For the text-containing cell, return its midpoint in [X, Y] coordinate format. 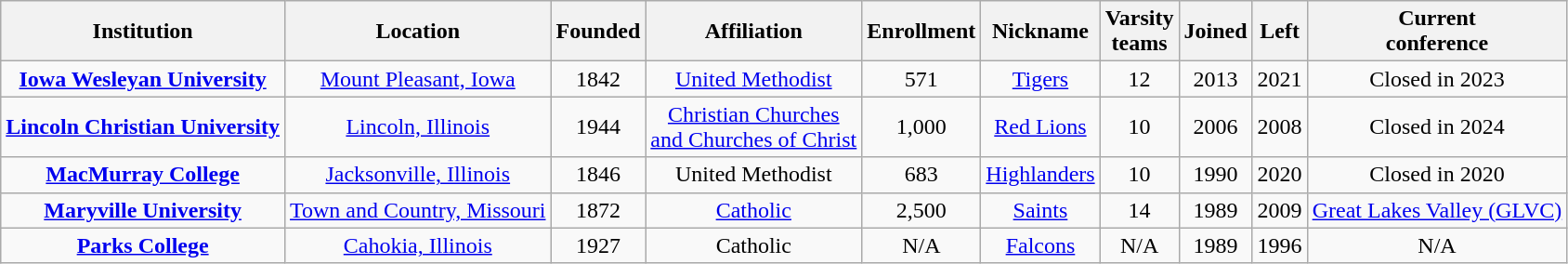
Institution [143, 32]
1996 [1280, 245]
Left [1280, 32]
Currentconference [1437, 32]
2021 [1280, 79]
2020 [1280, 175]
2009 [1280, 210]
Nickname [1040, 32]
Location [418, 32]
2008 [1280, 126]
1846 [598, 175]
2013 [1215, 79]
Cahokia, Illinois [418, 245]
1944 [598, 126]
Joined [1215, 32]
1,000 [921, 126]
Lincoln, Illinois [418, 126]
Enrollment [921, 32]
Town and Country, Missouri [418, 210]
Saints [1040, 210]
Lincoln Christian University [143, 126]
Affiliation [754, 32]
Closed in 2024 [1437, 126]
Founded [598, 32]
Red Lions [1040, 126]
Mount Pleasant, Iowa [418, 79]
Christian Churchesand Churches of Christ [754, 126]
Closed in 2023 [1437, 79]
1842 [598, 79]
Jacksonville, Illinois [418, 175]
Closed in 2020 [1437, 175]
MacMurray College [143, 175]
Maryville University [143, 210]
1872 [598, 210]
Varsityteams [1139, 32]
12 [1139, 79]
Falcons [1040, 245]
1927 [598, 245]
2006 [1215, 126]
683 [921, 175]
14 [1139, 210]
Tigers [1040, 79]
571 [921, 79]
Iowa Wesleyan University [143, 79]
Parks College [143, 245]
2,500 [921, 210]
Great Lakes Valley (GLVC) [1437, 210]
1990 [1215, 175]
Highlanders [1040, 175]
